Return the (x, y) coordinate for the center point of the cell that contains the specified text.  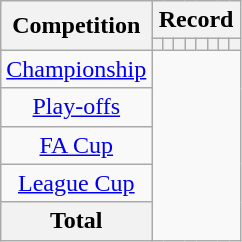
Play-offs (76, 107)
Championship (76, 69)
Competition (76, 26)
Total (76, 221)
League Cup (76, 183)
FA Cup (76, 145)
Record (196, 20)
